Extract the [X, Y] coordinate from the center of the cell holding the provided text.  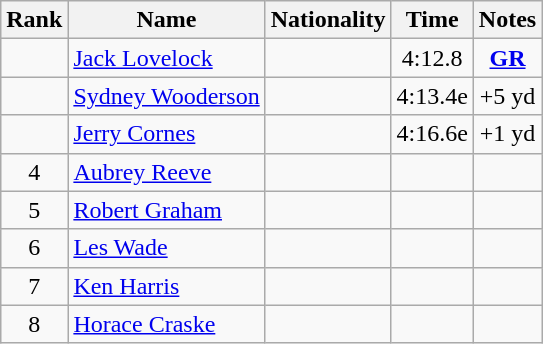
Nationality [328, 20]
Aubrey Reeve [166, 172]
+5 yd [507, 96]
5 [34, 210]
8 [34, 324]
Les Wade [166, 248]
Robert Graham [166, 210]
Horace Craske [166, 324]
+1 yd [507, 134]
Time [432, 20]
4:13.4e [432, 96]
Sydney Wooderson [166, 96]
4 [34, 172]
Rank [34, 20]
7 [34, 286]
Jack Lovelock [166, 58]
GR [507, 58]
Notes [507, 20]
Jerry Cornes [166, 134]
Ken Harris [166, 286]
4:12.8 [432, 58]
6 [34, 248]
4:16.6e [432, 134]
Name [166, 20]
